Pinpoint the cell where the given text exists, returning its [x, y] midpoint coordinate. 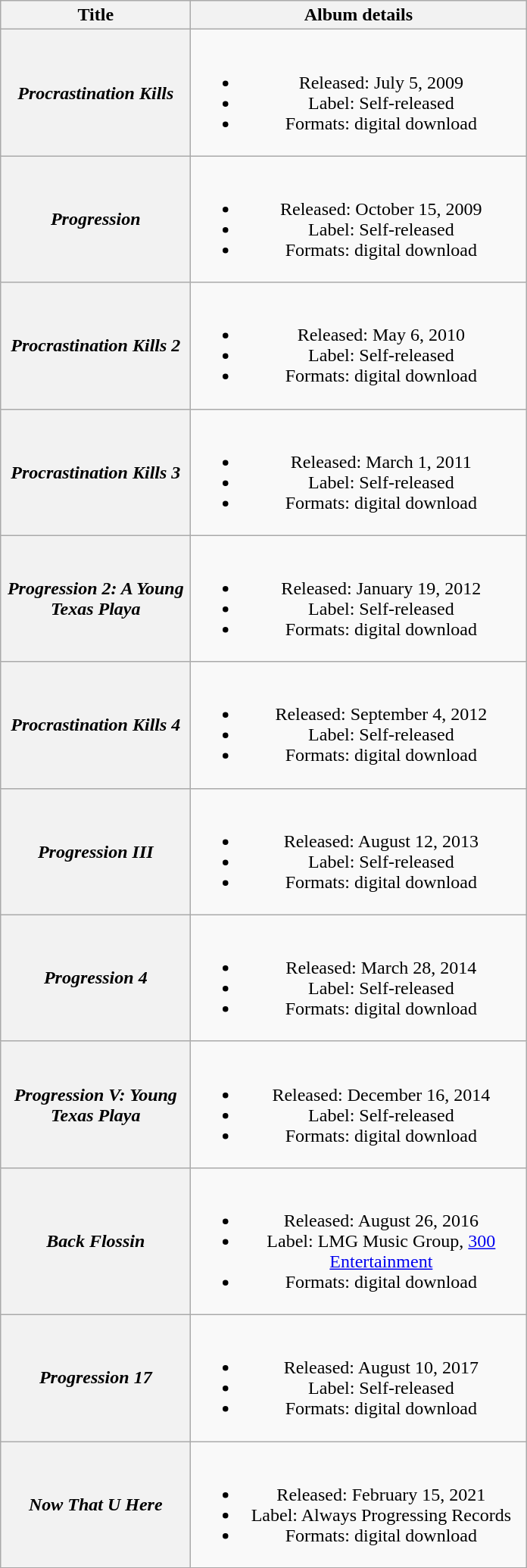
Released: May 6, 2010Label: Self-releasedFormats: digital download [359, 345]
Procrastination Kills [95, 92]
Released: March 28, 2014Label: Self-releasedFormats: digital download [359, 978]
Released: July 5, 2009Label: Self-releasedFormats: digital download [359, 92]
Procrastination Kills 2 [95, 345]
Procrastination Kills 3 [95, 472]
Album details [359, 15]
Procrastination Kills 4 [95, 725]
Released: September 4, 2012Label: Self-releasedFormats: digital download [359, 725]
Released: March 1, 2011Label: Self-releasedFormats: digital download [359, 472]
Progression 17 [95, 1378]
Title [95, 15]
Back Flossin [95, 1241]
Progression III [95, 851]
Now That U Here [95, 1505]
Progression [95, 220]
Released: August 10, 2017Label: Self-releasedFormats: digital download [359, 1378]
Progression 4 [95, 978]
Released: January 19, 2012Label: Self-releasedFormats: digital download [359, 598]
Released: December 16, 2014Label: Self-releasedFormats: digital download [359, 1104]
Released: August 12, 2013Label: Self-releasedFormats: digital download [359, 851]
Released: February 15, 2021Label: Always Progressing RecordsFormats: digital download [359, 1505]
Progression 2: A Young Texas Playa [95, 598]
Released: August 26, 2016Label: LMG Music Group, 300 EntertainmentFormats: digital download [359, 1241]
Released: October 15, 2009Label: Self-releasedFormats: digital download [359, 220]
Progression V: Young Texas Playa [95, 1104]
